From the cell containing the given text, extract its center point as (X, Y) coordinate. 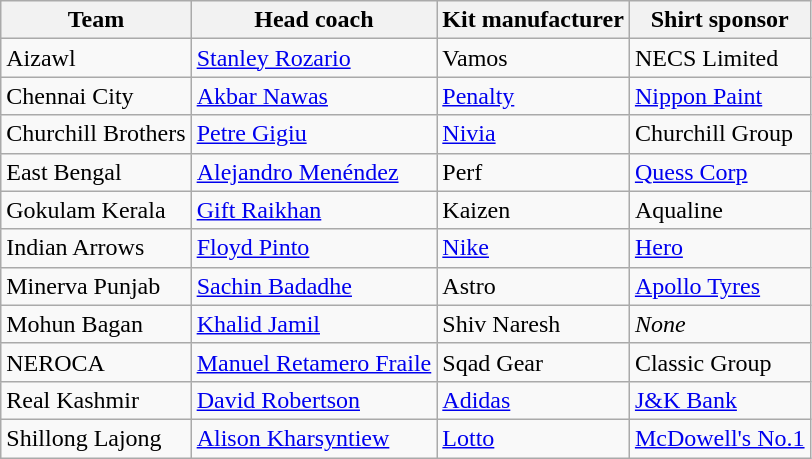
Shiv Naresh (534, 324)
Aqualine (720, 210)
Floyd Pinto (314, 248)
Lotto (534, 438)
Nivia (534, 134)
Shillong Lajong (96, 438)
Nike (534, 248)
None (720, 324)
East Bengal (96, 172)
Khalid Jamil (314, 324)
Chennai City (96, 96)
Vamos (534, 58)
Nippon Paint (720, 96)
Mohun Bagan (96, 324)
Sachin Badadhe (314, 286)
Gokulam Kerala (96, 210)
Akbar Nawas (314, 96)
Real Kashmir (96, 400)
Kaizen (534, 210)
Sqad Gear (534, 362)
Alison Kharsyntiew (314, 438)
J&K Bank (720, 400)
Perf (534, 172)
Manuel Retamero Fraile (314, 362)
Quess Corp (720, 172)
Apollo Tyres (720, 286)
Kit manufacturer (534, 20)
Alejandro Menéndez (314, 172)
Churchill Group (720, 134)
Team (96, 20)
David Robertson (314, 400)
Minerva Punjab (96, 286)
Churchill Brothers (96, 134)
Astro (534, 286)
Petre Gigiu (314, 134)
Aizawl (96, 58)
NEROCA (96, 362)
Adidas (534, 400)
Indian Arrows (96, 248)
Penalty (534, 96)
Head coach (314, 20)
McDowell's No.1 (720, 438)
Classic Group (720, 362)
Hero (720, 248)
NECS Limited (720, 58)
Gift Raikhan (314, 210)
Stanley Rozario (314, 58)
Shirt sponsor (720, 20)
